From the cell containing the given text, extract its center point as [X, Y] coordinate. 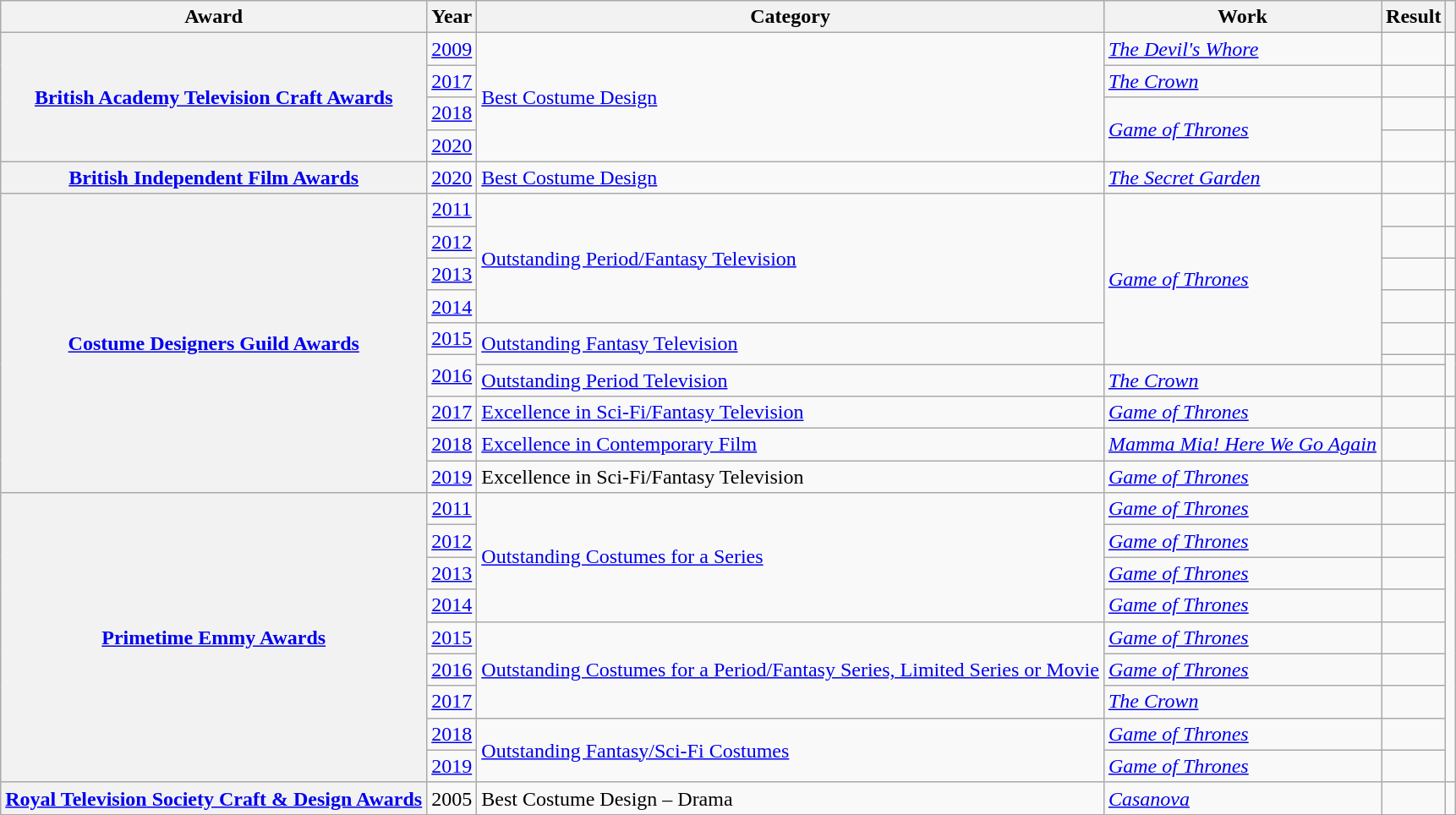
Work [1242, 17]
2005 [452, 798]
Award [214, 17]
The Secret Garden [1242, 178]
The Devil's Whore [1242, 49]
Outstanding Costumes for a Series [791, 557]
British Independent Film Awards [214, 178]
Casanova [1242, 798]
Royal Television Society Craft & Design Awards [214, 798]
Outstanding Costumes for a Period/Fantasy Series, Limited Series or Movie [791, 670]
Year [452, 17]
2009 [452, 49]
Outstanding Period Television [791, 380]
Category [791, 17]
Primetime Emmy Awards [214, 637]
Outstanding Period/Fantasy Television [791, 258]
Outstanding Fantasy/Sci-Fi Costumes [791, 750]
Mamma Mia! Here We Go Again [1242, 445]
Costume Designers Guild Awards [214, 343]
Outstanding Fantasy Television [791, 343]
British Academy Television Craft Awards [214, 97]
Excellence in Contemporary Film [791, 445]
Best Costume Design – Drama [791, 798]
Result [1414, 17]
